Return (X, Y) of the center of cell containing provided text 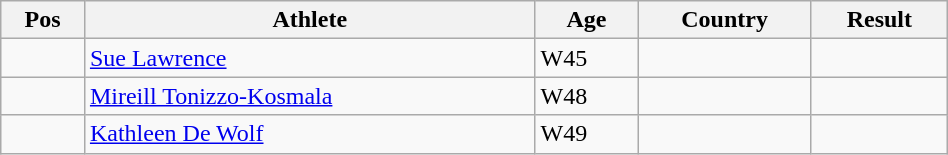
Age (586, 20)
Athlete (310, 20)
W49 (586, 134)
W48 (586, 96)
Mireill Tonizzo-Kosmala (310, 96)
Result (879, 20)
Kathleen De Wolf (310, 134)
Country (725, 20)
Sue Lawrence (310, 58)
Pos (43, 20)
W45 (586, 58)
